From the cell containing the given text, extract its center point as [X, Y] coordinate. 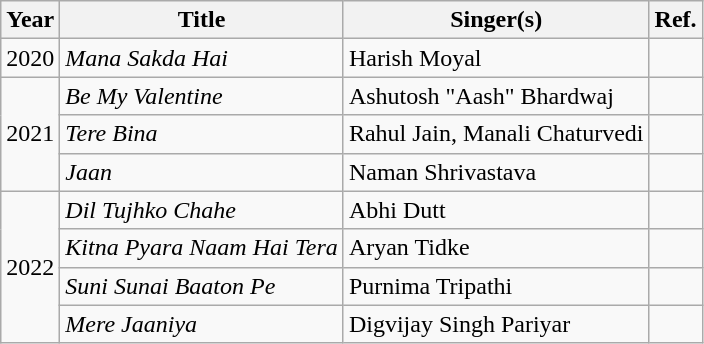
Purnima Tripathi [496, 286]
Singer(s) [496, 20]
Year [30, 20]
Digvijay Singh Pariyar [496, 324]
Abhi Dutt [496, 210]
Dil Tujhko Chahe [202, 210]
Ashutosh "Aash" Bhardwaj [496, 96]
Aryan Tidke [496, 248]
Harish Moyal [496, 58]
Naman Shrivastava [496, 172]
2021 [30, 134]
Rahul Jain, Manali Chaturvedi [496, 134]
2022 [30, 267]
Tere Bina [202, 134]
Title [202, 20]
Ref. [676, 20]
Kitna Pyara Naam Hai Tera [202, 248]
Mere Jaaniya [202, 324]
Jaan [202, 172]
2020 [30, 58]
Be My Valentine [202, 96]
Suni Sunai Baaton Pe [202, 286]
Mana Sakda Hai [202, 58]
